Determine the (X, Y) coordinate at the center of the cell enclosing the given text.  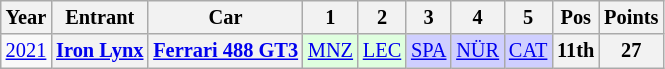
2 (382, 17)
1 (330, 17)
2021 (26, 51)
CAT (528, 51)
5 (528, 17)
SPA (428, 51)
11th (576, 51)
Pos (576, 17)
MNZ (330, 51)
27 (631, 51)
LEC (382, 51)
Ferrari 488 GT3 (226, 51)
Entrant (100, 17)
NÜR (478, 51)
3 (428, 17)
Points (631, 17)
4 (478, 17)
Iron Lynx (100, 51)
Year (26, 17)
Car (226, 17)
